From the cell containing the given text, extract its center point as [x, y] coordinate. 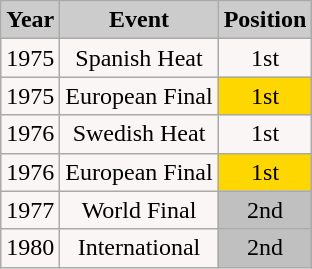
International [139, 248]
Position [265, 20]
Event [139, 20]
World Final [139, 210]
Spanish Heat [139, 58]
Swedish Heat [139, 134]
1980 [30, 248]
Year [30, 20]
1977 [30, 210]
